Locate the cell with the specified text and output its (X, Y) center coordinate. 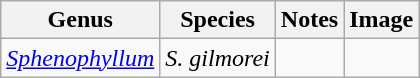
Image (382, 20)
S. gilmorei (218, 58)
Genus (80, 20)
Notes (309, 20)
Sphenophyllum (80, 58)
Species (218, 20)
